Find where the given text appears and provide that cell's center as [X, Y] coordinate. 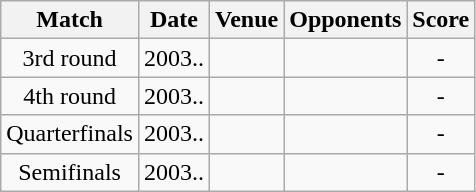
Date [174, 20]
Quarterfinals [70, 134]
4th round [70, 96]
Venue [246, 20]
Score [441, 20]
3rd round [70, 58]
Semifinals [70, 172]
Opponents [346, 20]
Match [70, 20]
